Scan for the cell matching the given text and deliver its (x, y) coordinate at center. 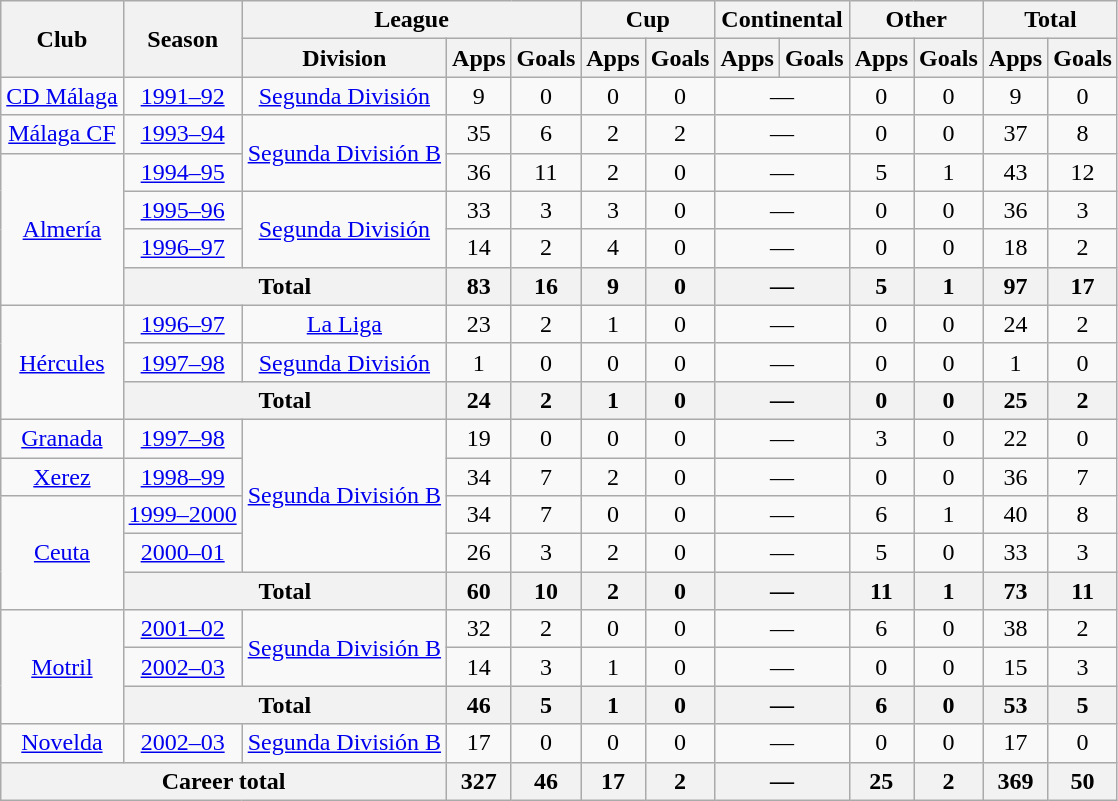
37 (1015, 134)
327 (479, 781)
38 (1015, 629)
Motril (62, 667)
2000–01 (182, 553)
1998–99 (182, 477)
43 (1015, 172)
Cup (648, 20)
16 (546, 286)
35 (479, 134)
4 (613, 248)
32 (479, 629)
League (412, 20)
10 (546, 591)
Almería (62, 229)
23 (479, 324)
Novelda (62, 743)
369 (1015, 781)
53 (1015, 705)
60 (479, 591)
Other (916, 20)
1999–2000 (182, 515)
50 (1083, 781)
CD Málaga (62, 96)
Ceuta (62, 553)
1991–92 (182, 96)
Xerez (62, 477)
Continental (782, 20)
Club (62, 39)
83 (479, 286)
15 (1015, 667)
97 (1015, 286)
40 (1015, 515)
Málaga CF (62, 134)
73 (1015, 591)
26 (479, 553)
Hércules (62, 362)
18 (1015, 248)
Division (344, 58)
Season (182, 39)
1995–96 (182, 210)
2001–02 (182, 629)
12 (1083, 172)
Career total (224, 781)
Granada (62, 438)
1994–95 (182, 172)
19 (479, 438)
La Liga (344, 324)
22 (1015, 438)
1993–94 (182, 134)
